Find where the given text appears and provide that cell's center as (X, Y) coordinate. 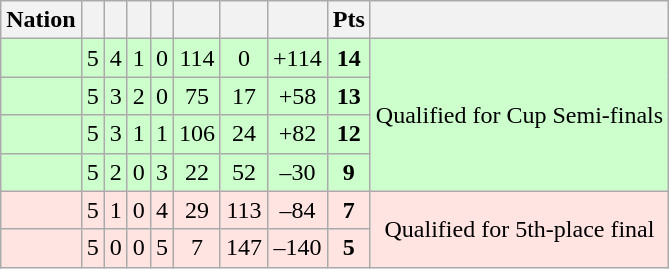
114 (196, 58)
–140 (298, 248)
–30 (298, 172)
+82 (298, 134)
–84 (298, 210)
113 (244, 210)
+58 (298, 96)
Qualified for 5th-place final (519, 229)
Nation (41, 20)
52 (244, 172)
22 (196, 172)
147 (244, 248)
12 (348, 134)
29 (196, 210)
24 (244, 134)
75 (196, 96)
Qualified for Cup Semi-finals (519, 115)
106 (196, 134)
Pts (348, 20)
17 (244, 96)
13 (348, 96)
+114 (298, 58)
14 (348, 58)
9 (348, 172)
